Locate the cell with the specified text and output its (X, Y) center coordinate. 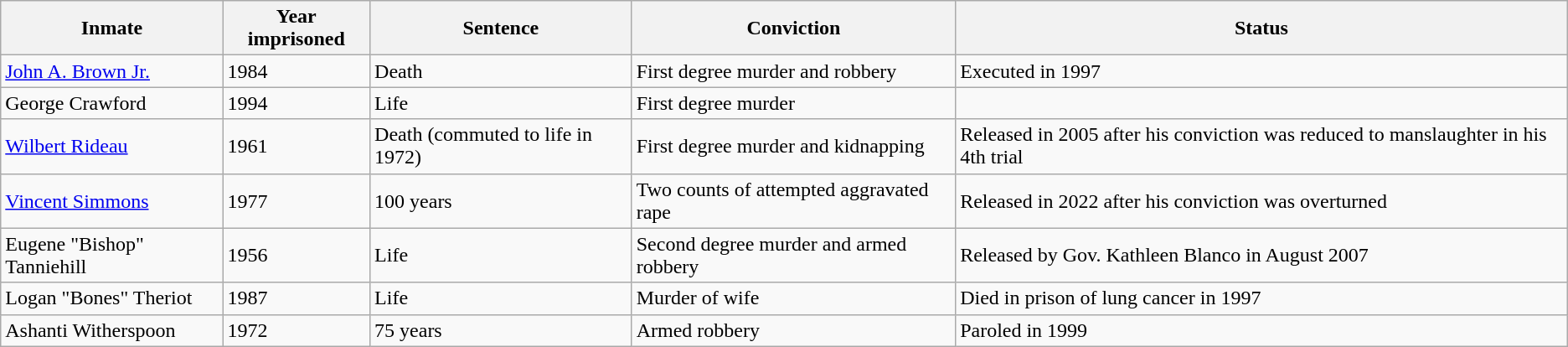
Sentence (501, 28)
Murder of wife (793, 298)
Conviction (793, 28)
John A. Brown Jr. (112, 71)
75 years (501, 330)
Released in 2022 after his conviction was overturned (1261, 201)
Eugene "Bishop" Tanniehill (112, 255)
1994 (297, 103)
1961 (297, 146)
100 years (501, 201)
Second degree murder and armed robbery (793, 255)
1984 (297, 71)
1977 (297, 201)
Died in prison of lung cancer in 1997 (1261, 298)
George Crawford (112, 103)
Death (501, 71)
Two counts of attempted aggravated rape (793, 201)
1987 (297, 298)
1972 (297, 330)
Death (commuted to life in 1972) (501, 146)
Executed in 1997 (1261, 71)
First degree murder and robbery (793, 71)
Inmate (112, 28)
First degree murder and kidnapping (793, 146)
1956 (297, 255)
Status (1261, 28)
Paroled in 1999 (1261, 330)
Armed robbery (793, 330)
Ashanti Witherspoon (112, 330)
Wilbert Rideau (112, 146)
Released by Gov. Kathleen Blanco in August 2007 (1261, 255)
Logan "Bones" Theriot (112, 298)
Released in 2005 after his conviction was reduced to manslaughter in his 4th trial (1261, 146)
Year imprisoned (297, 28)
Vincent Simmons (112, 201)
First degree murder (793, 103)
